Find where the given text appears and provide that cell's center as (x, y) coordinate. 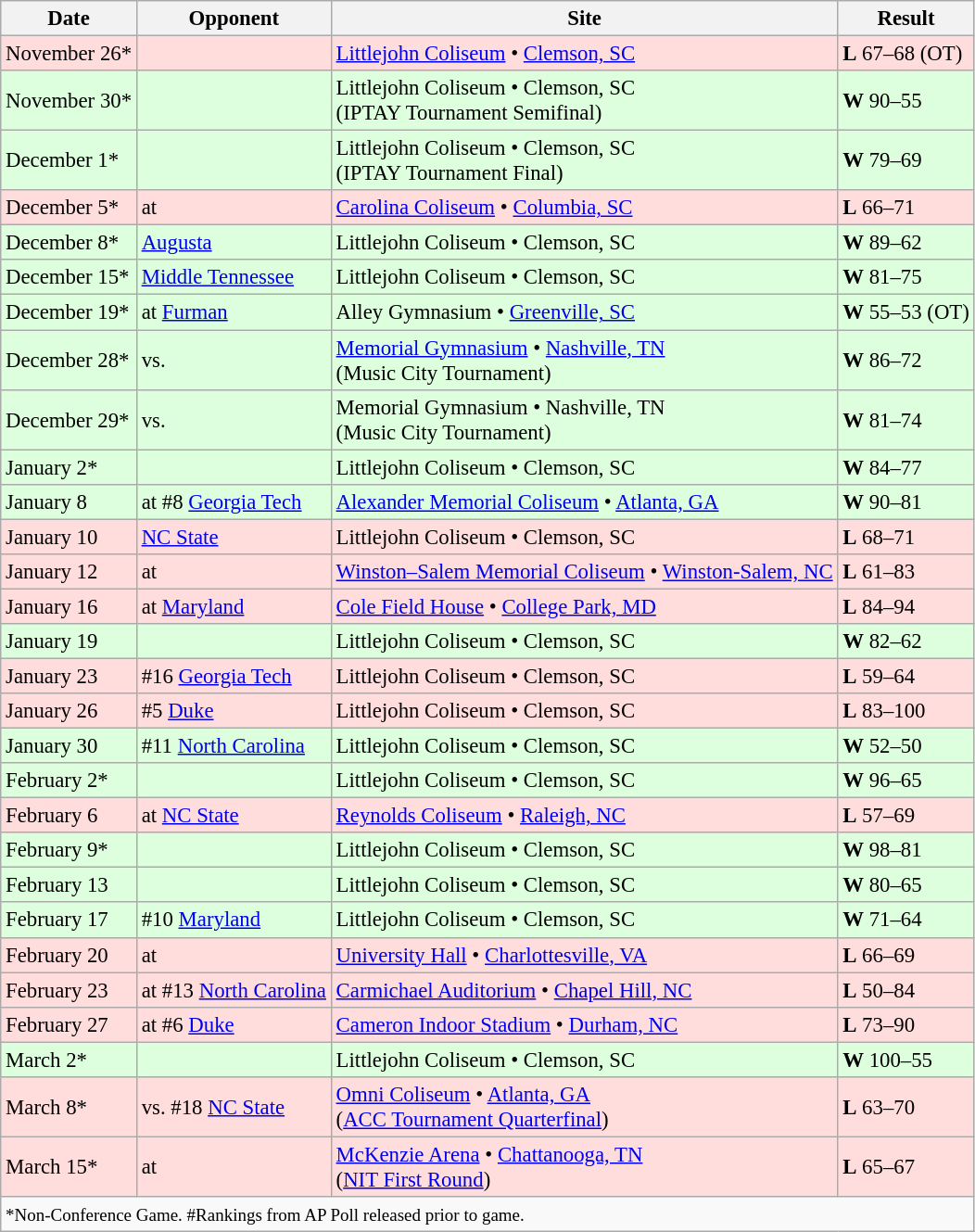
at #13 North Carolina (234, 990)
W 81–74 (906, 419)
Site (584, 19)
February 2* (69, 781)
W 71–64 (906, 921)
December 1* (69, 161)
L 83–100 (906, 711)
W 100–55 (906, 1060)
February 6 (69, 816)
L 68–71 (906, 537)
L 61–83 (906, 572)
Carolina Coliseum • Columbia, SC (584, 208)
December 8* (69, 243)
#5 Duke (234, 711)
L 50–84 (906, 990)
December 29* (69, 419)
Littlejohn Coliseum • Clemson, SC(IPTAY Tournament Final) (584, 161)
at Furman (234, 312)
March 15* (69, 1166)
Winston–Salem Memorial Coliseum • Winston-Salem, NC (584, 572)
February 20 (69, 955)
February 27 (69, 1024)
at Maryland (234, 606)
#11 North Carolina (234, 746)
February 23 (69, 990)
Result (906, 19)
L 65–67 (906, 1166)
W 90–55 (906, 100)
at #6 Duke (234, 1024)
W 84–77 (906, 467)
L 67–68 (OT) (906, 54)
Carmichael Auditorium • Chapel Hill, NC (584, 990)
W 96–65 (906, 781)
#10 Maryland (234, 921)
W 79–69 (906, 161)
L 63–70 (906, 1107)
W 82–62 (906, 641)
January 8 (69, 502)
January 16 (69, 606)
February 13 (69, 885)
Alley Gymnasium • Greenville, SC (584, 312)
February 17 (69, 921)
Date (69, 19)
Omni Coliseum • Atlanta, GA(ACC Tournament Quarterfinal) (584, 1107)
Cameron Indoor Stadium • Durham, NC (584, 1024)
W 86–72 (906, 360)
December 28* (69, 360)
February 9* (69, 850)
Alexander Memorial Coliseum • Atlanta, GA (584, 502)
NC State (234, 537)
W 89–62 (906, 243)
*Non-Conference Game. #Rankings from AP Poll released prior to game. (487, 1214)
L 73–90 (906, 1024)
Augusta (234, 243)
March 8* (69, 1107)
McKenzie Arena • Chattanooga, TN(NIT First Round) (584, 1166)
L 57–69 (906, 816)
W 55–53 (OT) (906, 312)
Cole Field House • College Park, MD (584, 606)
January 19 (69, 641)
L 84–94 (906, 606)
W 81–75 (906, 277)
January 10 (69, 537)
December 15* (69, 277)
W 98–81 (906, 850)
Littlejohn Coliseum • Clemson, SC(IPTAY Tournament Semifinal) (584, 100)
Reynolds Coliseum • Raleigh, NC (584, 816)
January 26 (69, 711)
at #8 Georgia Tech (234, 502)
W 52–50 (906, 746)
January 2* (69, 467)
December 5* (69, 208)
January 30 (69, 746)
Opponent (234, 19)
December 19* (69, 312)
vs. #18 NC State (234, 1107)
January 12 (69, 572)
#16 Georgia Tech (234, 676)
March 2* (69, 1060)
L 66–69 (906, 955)
University Hall • Charlottesville, VA (584, 955)
W 90–81 (906, 502)
Middle Tennessee (234, 277)
at NC State (234, 816)
L 59–64 (906, 676)
W 80–65 (906, 885)
L 66–71 (906, 208)
November 26* (69, 54)
January 23 (69, 676)
November 30* (69, 100)
